Find where the given text appears and provide that cell's center as [x, y] coordinate. 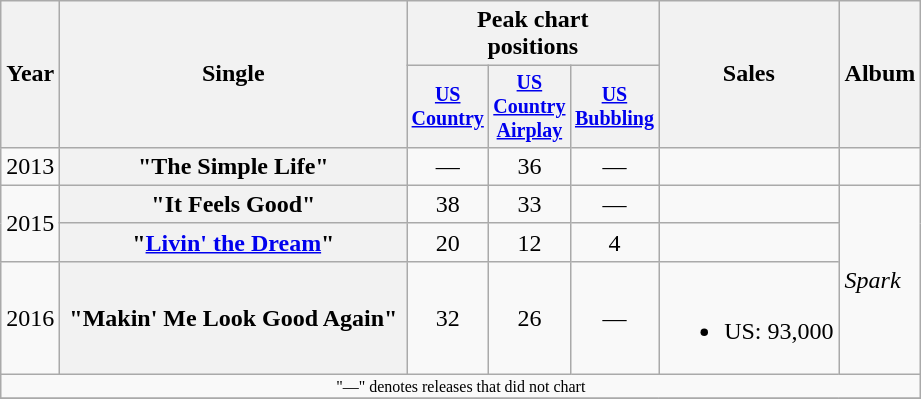
Single [234, 74]
2013 [30, 166]
"It Feels Good" [234, 204]
US Country [448, 106]
Year [30, 74]
Album [880, 74]
US: 93,000 [749, 318]
38 [448, 204]
20 [448, 242]
Sales [749, 74]
2016 [30, 318]
"Makin' Me Look Good Again" [234, 318]
Peak chartpositions [533, 34]
26 [530, 318]
12 [530, 242]
4 [614, 242]
"—" denotes releases that did not chart [461, 387]
32 [448, 318]
"Livin' the Dream" [234, 242]
2015 [30, 223]
36 [530, 166]
Spark [880, 280]
US Country Airplay [530, 106]
"The Simple Life" [234, 166]
US Bubbling [614, 106]
33 [530, 204]
